Pinpoint the cell where the given text exists, returning its [X, Y] midpoint coordinate. 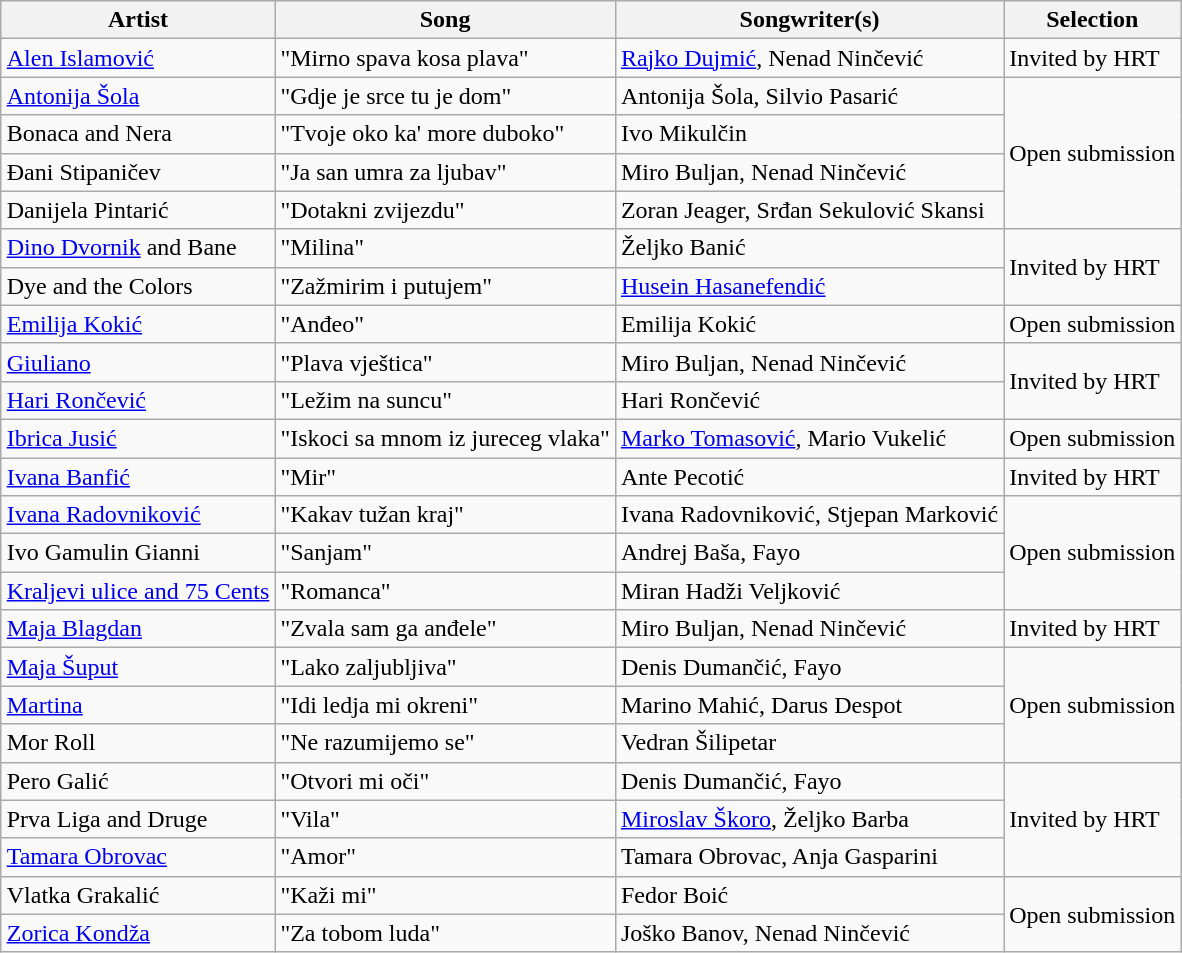
Ivana Banfić [138, 477]
Željko Banić [809, 248]
Artist [138, 20]
Ðani Stipaničev [138, 172]
Joško Banov, Nenad Ninčević [809, 933]
Marino Mahić, Darus Despot [809, 705]
Maja Blagdan [138, 629]
Zorica Kondža [138, 933]
Rajko Dujmić, Nenad Ninčević [809, 58]
"Za tobom luda" [446, 933]
"Sanjam" [446, 553]
"Zažmirim i putujem" [446, 286]
Miroslav Škoro, Željko Barba [809, 819]
"Mirno spava kosa plava" [446, 58]
"Amor" [446, 857]
"Idi ledja mi okreni" [446, 705]
Miran Hadži Veljković [809, 591]
Andrej Baša, Fayo [809, 553]
Ivo Gamulin Gianni [138, 553]
Danijela Pintarić [138, 210]
Bonaca and Nera [138, 134]
Tamara Obrovac [138, 857]
"Iskoci sa mnom iz jureceg vlaka" [446, 438]
Vedran Šilipetar [809, 743]
"Dotakni zvijezdu" [446, 210]
Martina [138, 705]
Alen Islamović [138, 58]
Songwriter(s) [809, 20]
"Ležim na suncu" [446, 400]
"Kakav tužan kraj" [446, 515]
"Gdje je srce tu je dom" [446, 96]
"Milina" [446, 248]
"Mir" [446, 477]
Giuliano [138, 362]
Ivana Radovniković [138, 515]
Selection [1092, 20]
Ante Pecotić [809, 477]
"Vila" [446, 819]
Antonija Šola, Silvio Pasarić [809, 96]
Marko Tomasović, Mario Vukelić [809, 438]
Tamara Obrovac, Anja Gasparini [809, 857]
"Otvori mi oči" [446, 781]
Maja Šuput [138, 667]
Ivo Mikulčin [809, 134]
"Ne razumijemo se" [446, 743]
Husein Hasanefendić [809, 286]
Prva Liga and Druge [138, 819]
Dye and the Colors [138, 286]
Kraljevi ulice and 75 Cents [138, 591]
Fedor Boić [809, 895]
"Ja san umra za ljubav" [446, 172]
Vlatka Grakalić [138, 895]
"Lako zaljubljiva" [446, 667]
Zoran Jeager, Srđan Sekulović Skansi [809, 210]
"Romanca" [446, 591]
Pero Galić [138, 781]
"Kaži mi" [446, 895]
Dino Dvornik and Bane [138, 248]
Ivana Radovniković, Stjepan Marković [809, 515]
"Tvoje oko ka' more duboko" [446, 134]
"Anđeo" [446, 324]
"Plava vještica" [446, 362]
Ibrica Jusić [138, 438]
"Zvala sam ga anđele" [446, 629]
Antonija Šola [138, 96]
Song [446, 20]
Mor Roll [138, 743]
